Return (X, Y) of the center of cell containing provided text 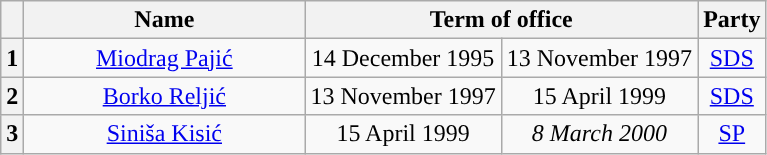
Borko Reljić (164, 96)
Miodrag Pajić (164, 58)
Term of office (502, 20)
2 (12, 96)
1 (12, 58)
Name (164, 20)
14 December 1995 (403, 58)
Party (732, 20)
8 March 2000 (599, 134)
3 (12, 134)
SP (732, 134)
Siniša Kisić (164, 134)
